Return the (x, y) coordinate for the center point of the cell that contains the specified text.  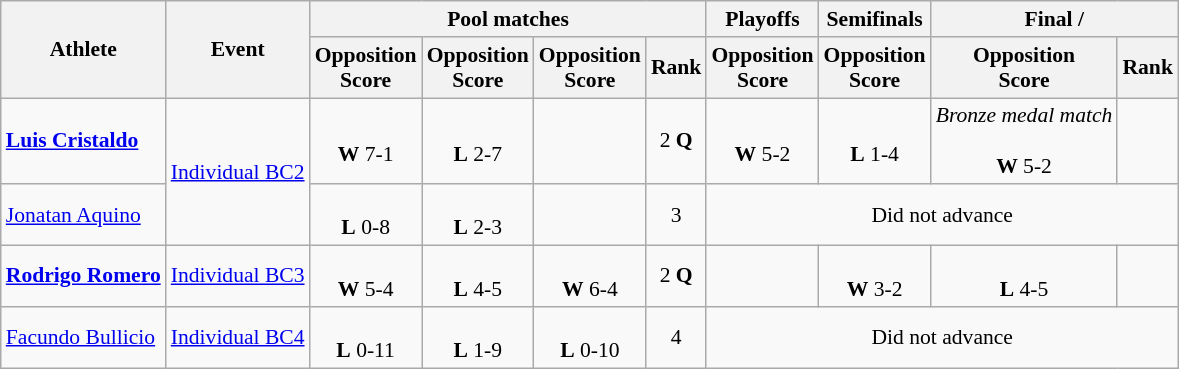
Rodrigo Romero (84, 276)
L 1-4 (875, 142)
Event (238, 50)
Individual BC4 (238, 338)
L 0-8 (366, 216)
Individual BC2 (238, 172)
Luis Cristaldo (84, 142)
W 6-4 (590, 276)
Jonatan Aquino (84, 216)
W 7-1 (366, 142)
Athlete (84, 50)
Bronze medal matchW 5-2 (1024, 142)
Final / (1054, 19)
W 3-2 (875, 276)
Individual BC3 (238, 276)
L 0-11 (366, 338)
3 (676, 216)
Semifinals (875, 19)
Pool matches (508, 19)
W 5-2 (762, 142)
Facundo Bullicio (84, 338)
L 2-3 (478, 216)
4 (676, 338)
L 1-9 (478, 338)
L 0-10 (590, 338)
Playoffs (762, 19)
W 5-4 (366, 276)
L 2-7 (478, 142)
